Return the [x, y] coordinate for the center point of the cell that contains the specified text.  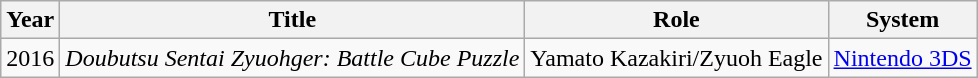
Year [30, 20]
Yamato Kazakiri/Zyuoh Eagle [676, 58]
Role [676, 20]
Doubutsu Sentai Zyuohger: Battle Cube Puzzle [292, 58]
2016 [30, 58]
Nintendo 3DS [902, 58]
System [902, 20]
Title [292, 20]
